Pinpoint the cell where the given text exists, returning its [X, Y] midpoint coordinate. 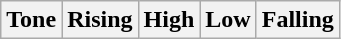
High [169, 20]
Tone [32, 20]
Rising [100, 20]
Low [228, 20]
Falling [298, 20]
